Locate the cell with the specified text and output its (x, y) center coordinate. 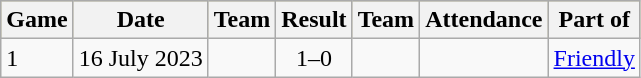
Date (140, 20)
Game (37, 20)
1–0 (314, 58)
Part of (594, 20)
Result (314, 20)
Friendly (594, 58)
Attendance (484, 20)
16 July 2023 (140, 58)
1 (37, 58)
